Locate the cell with the specified text and output its [x, y] center coordinate. 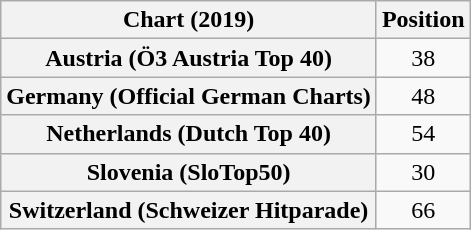
66 [423, 210]
Switzerland (Schweizer Hitparade) [189, 210]
Position [423, 20]
Germany (Official German Charts) [189, 96]
Netherlands (Dutch Top 40) [189, 134]
Chart (2019) [189, 20]
Slovenia (SloTop50) [189, 172]
Austria (Ö3 Austria Top 40) [189, 58]
54 [423, 134]
48 [423, 96]
38 [423, 58]
30 [423, 172]
